From the cell containing the given text, extract its center point as (x, y) coordinate. 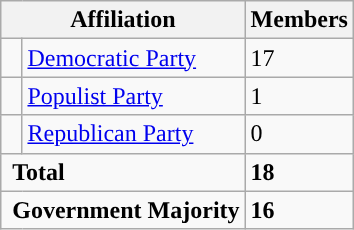
Democratic Party (134, 58)
Affiliation (123, 20)
18 (299, 172)
Republican Party (134, 134)
17 (299, 58)
1 (299, 96)
Members (299, 20)
Government Majority (123, 210)
Total (123, 172)
0 (299, 134)
16 (299, 210)
Populist Party (134, 96)
